Determine the [x, y] coordinate at the center of the cell enclosing the given text.  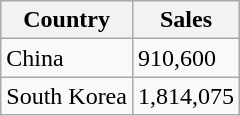
Country [67, 20]
1,814,075 [186, 96]
910,600 [186, 58]
China [67, 58]
South Korea [67, 96]
Sales [186, 20]
